Find where the given text appears and provide that cell's center as (X, Y) coordinate. 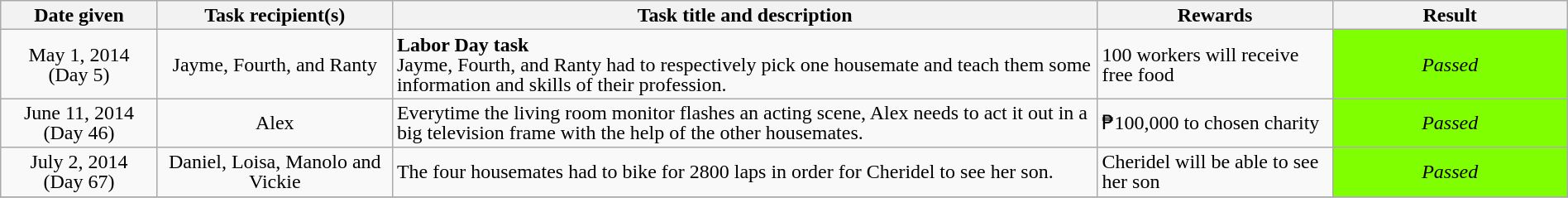
May 1, 2014(Day 5) (79, 65)
Everytime the living room monitor flashes an acting scene, Alex needs to act it out in a big television frame with the help of the other housemates. (744, 123)
July 2, 2014(Day 67) (79, 172)
Jayme, Fourth, and Ranty (275, 65)
Cheridel will be able to see her son (1215, 172)
Result (1450, 15)
Task recipient(s) (275, 15)
June 11, 2014(Day 46) (79, 123)
The four housemates had to bike for 2800 laps in order for Cheridel to see her son. (744, 172)
Labor Day taskJayme, Fourth, and Ranty had to respectively pick one housemate and teach them some information and skills of their profession. (744, 65)
Alex (275, 123)
₱100,000 to chosen charity (1215, 123)
Rewards (1215, 15)
Daniel, Loisa, Manolo and Vickie (275, 172)
Task title and description (744, 15)
100 workers will receive free food (1215, 65)
Date given (79, 15)
